Identify which cell holds the provided text, then report its (x, y) central coordinate. 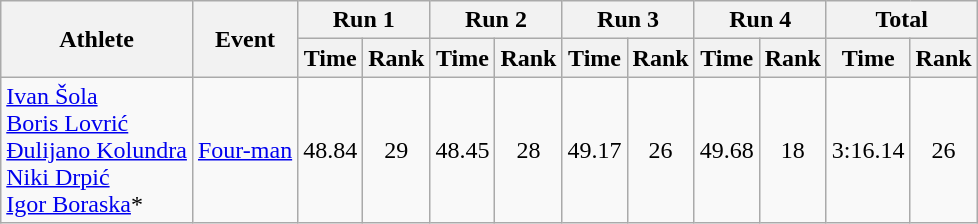
29 (396, 150)
3:16.14 (868, 150)
Run 1 (364, 20)
Run 2 (496, 20)
18 (792, 150)
48.45 (462, 150)
49.68 (726, 150)
Run 3 (628, 20)
Four-man (244, 150)
Total (902, 20)
49.17 (594, 150)
Event (244, 39)
Athlete (97, 39)
48.84 (330, 150)
28 (528, 150)
Ivan ŠolaBoris LovrićĐulijano KolundraNiki DrpićIgor Boraska* (97, 150)
Run 4 (760, 20)
